Pinpoint the cell where the given text exists, returning its (x, y) midpoint coordinate. 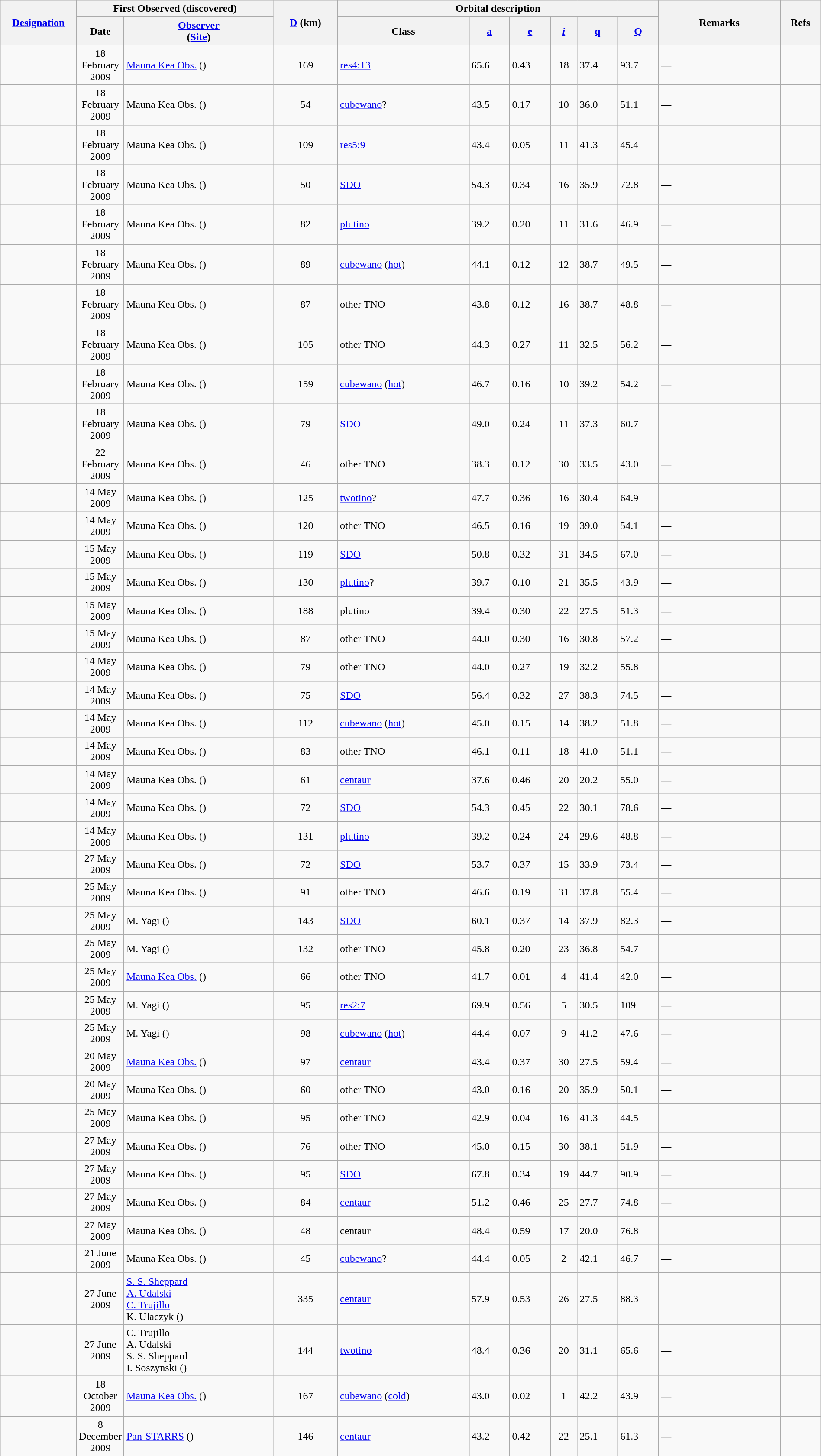
29.6 (598, 836)
47.6 (638, 1034)
30.5 (598, 1005)
46.5 (489, 526)
25.1 (598, 1436)
9 (564, 1034)
twotino (404, 1350)
125 (305, 498)
39.7 (489, 582)
54.2 (638, 384)
60 (305, 1090)
50 (305, 185)
143 (305, 920)
42.1 (598, 1259)
0.53 (530, 1299)
41.7 (489, 977)
twotino? (404, 498)
54.1 (638, 526)
112 (305, 723)
54.7 (638, 949)
18 October 2009 (100, 1396)
2 (564, 1259)
72.8 (638, 185)
1 (564, 1396)
130 (305, 582)
82 (305, 224)
35.5 (598, 582)
5 (564, 1005)
plutino? (404, 582)
37.8 (598, 892)
60.1 (489, 920)
33.9 (598, 864)
144 (305, 1350)
Class (404, 31)
e (530, 31)
45 (305, 1259)
61 (305, 780)
131 (305, 836)
0.19 (530, 892)
q (598, 31)
41.4 (598, 977)
Date (100, 31)
38.1 (598, 1146)
37.3 (598, 424)
30.8 (598, 639)
98 (305, 1034)
76.8 (638, 1230)
56.4 (489, 695)
15 (564, 864)
42.0 (638, 977)
78.6 (638, 807)
0.04 (530, 1118)
54 (305, 105)
50.8 (489, 555)
88.3 (638, 1299)
43.8 (489, 304)
188 (305, 611)
23 (564, 949)
46.1 (489, 751)
Orbital description (498, 9)
44.3 (489, 344)
84 (305, 1203)
0.10 (530, 582)
56.2 (638, 344)
Pan-STARRS () (198, 1436)
24 (564, 836)
37.9 (598, 920)
132 (305, 949)
43.5 (489, 105)
46.9 (638, 224)
0.59 (530, 1230)
57.2 (638, 639)
4 (564, 977)
60.7 (638, 424)
61.3 (638, 1436)
49.5 (638, 264)
74.5 (638, 695)
res5:9 (404, 145)
53.7 (489, 864)
cubewano (cold) (404, 1396)
12 (564, 264)
res4:13 (404, 65)
0.01 (530, 977)
43.2 (489, 1436)
76 (305, 1146)
45.4 (638, 145)
27 (564, 695)
50.1 (638, 1090)
33.5 (598, 464)
51.2 (489, 1203)
83 (305, 751)
S. S. SheppardA. UdalskiC. TrujilloK. Ulaczyk () (198, 1299)
120 (305, 526)
51.9 (638, 1146)
42.9 (489, 1118)
46 (305, 464)
0.11 (530, 751)
49.0 (489, 424)
0.02 (530, 1396)
22 February 2009 (100, 464)
90.9 (638, 1174)
i (564, 31)
8 December 2009 (100, 1436)
res2:7 (404, 1005)
31.1 (598, 1350)
67.0 (638, 555)
0.45 (530, 807)
20.0 (598, 1230)
159 (305, 384)
45.8 (489, 949)
27.7 (598, 1203)
C. TrujilloA. UdalskiS. S. SheppardI. Soszynski () (198, 1350)
167 (305, 1396)
20.2 (598, 780)
0.43 (530, 65)
21 (564, 582)
D (km) (305, 23)
169 (305, 65)
146 (305, 1436)
Designation (39, 23)
48 (305, 1230)
44.5 (638, 1118)
a (489, 31)
34.5 (598, 555)
0.56 (530, 1005)
30.4 (598, 498)
Remarks (720, 23)
25 (564, 1203)
73.4 (638, 864)
335 (305, 1299)
Refs (801, 23)
44.7 (598, 1174)
89 (305, 264)
26 (564, 1299)
67.8 (489, 1174)
36.0 (598, 105)
69.9 (489, 1005)
44.1 (489, 264)
37.4 (598, 65)
105 (305, 344)
0.42 (530, 1436)
55.0 (638, 780)
47.7 (489, 498)
Q (638, 31)
66 (305, 977)
91 (305, 892)
36.8 (598, 949)
97 (305, 1061)
38.2 (598, 723)
119 (305, 555)
39.0 (598, 526)
17 (564, 1230)
31.6 (598, 224)
42.2 (598, 1396)
Observer(Site) (198, 31)
74.8 (638, 1203)
First Observed (discovered) (175, 9)
55.4 (638, 892)
30.1 (598, 807)
37.6 (489, 780)
41.2 (598, 1034)
59.4 (638, 1061)
51.3 (638, 611)
57.9 (489, 1299)
0.07 (530, 1034)
41.0 (598, 751)
39.4 (489, 611)
32.5 (598, 344)
75 (305, 695)
51.8 (638, 723)
32.2 (598, 667)
46.6 (489, 892)
21 June 2009 (100, 1259)
93.7 (638, 65)
82.3 (638, 920)
64.9 (638, 498)
0.17 (530, 105)
55.8 (638, 667)
